Output the [x, y] coordinate of the center of the cell containing the given text.  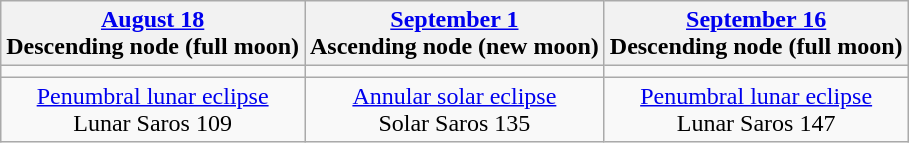
August 18Descending node (full moon) [153, 34]
September 16Descending node (full moon) [756, 34]
Penumbral lunar eclipseLunar Saros 147 [756, 110]
Annular solar eclipseSolar Saros 135 [454, 110]
Penumbral lunar eclipseLunar Saros 109 [153, 110]
September 1Ascending node (new moon) [454, 34]
